Identify which cell holds the provided text, then report its [x, y] central coordinate. 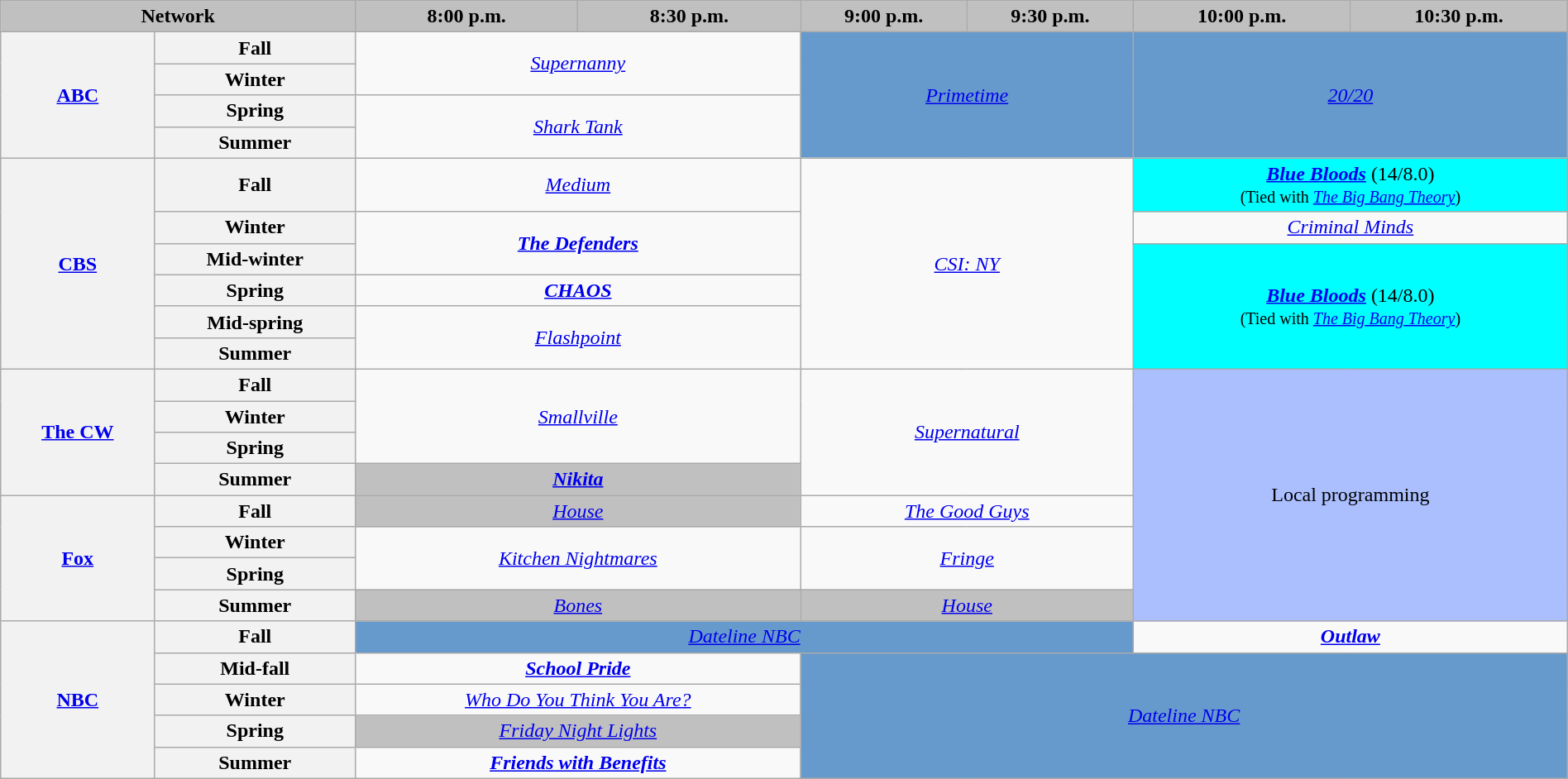
Network [179, 17]
CSI: NY [967, 263]
CBS [78, 263]
Fringe [967, 558]
Outlaw [1350, 637]
Shark Tank [578, 127]
ABC [78, 95]
10:00 p.m. [1241, 17]
Mid-fall [255, 668]
Criminal Minds [1350, 227]
10:30 p.m. [1459, 17]
NBC [78, 700]
Friends with Benefits [578, 762]
CHAOS [578, 290]
Primetime [967, 95]
8:30 p.m. [690, 17]
Mid-spring [255, 322]
Fox [78, 558]
Who Do You Think You Are? [578, 700]
9:30 p.m. [1050, 17]
Kitchen Nightmares [578, 558]
8:00 p.m. [466, 17]
Smallville [578, 416]
The Defenders [578, 243]
Nikita [578, 480]
Supernatural [967, 432]
9:00 p.m. [883, 17]
Supernanny [578, 64]
Bones [578, 605]
20/20 [1350, 95]
Friday Night Lights [578, 731]
School Pride [578, 668]
The Good Guys [967, 511]
Flashpoint [578, 337]
Mid-winter [255, 259]
Medium [578, 185]
The CW [78, 432]
Local programming [1350, 495]
